Search for the cell housing the specified text and yield its [x, y] center coordinate. 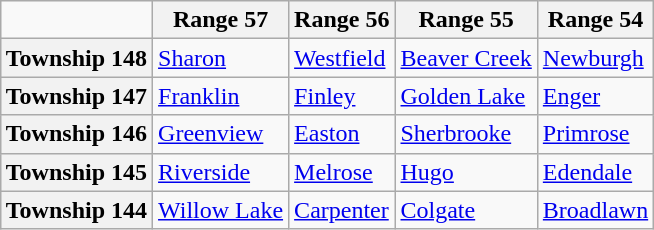
Township 148 [76, 58]
Willow Lake [221, 210]
Hugo [466, 172]
Township 144 [76, 210]
Broadlawn [595, 210]
Melrose [342, 172]
Riverside [221, 172]
Range 57 [221, 20]
Enger [595, 96]
Range 54 [595, 20]
Sharon [221, 58]
Franklin [221, 96]
Sherbrooke [466, 134]
Range 55 [466, 20]
Carpenter [342, 210]
Newburgh [595, 58]
Beaver Creek [466, 58]
Colgate [466, 210]
Township 145 [76, 172]
Westfield [342, 58]
Edendale [595, 172]
Finley [342, 96]
Greenview [221, 134]
Range 56 [342, 20]
Golden Lake [466, 96]
Easton [342, 134]
Township 147 [76, 96]
Primrose [595, 134]
Township 146 [76, 134]
